Locate the cell with the specified text and output its (X, Y) center coordinate. 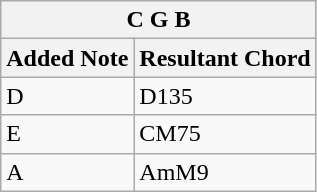
Added Note (68, 58)
D135 (225, 96)
Resultant Chord (225, 58)
D (68, 96)
E (68, 134)
CM75 (225, 134)
A (68, 172)
C G B (158, 20)
AmM9 (225, 172)
